Return the (X, Y) coordinate for the center point of the cell that contains the specified text.  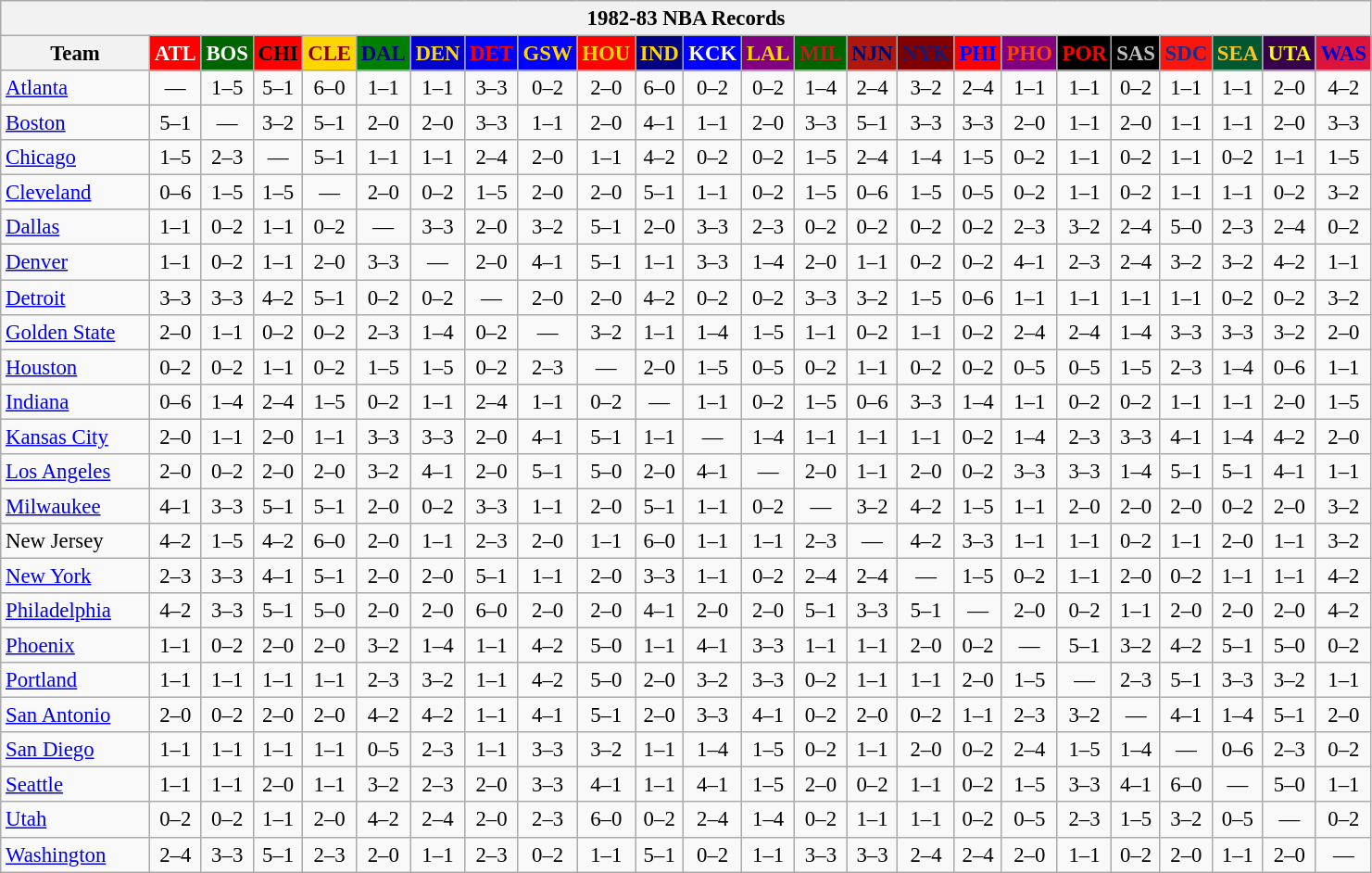
PHO (1029, 54)
Utah (76, 820)
1982-83 NBA Records (686, 19)
HOU (606, 54)
Chicago (76, 158)
Denver (76, 262)
Kansas City (76, 436)
Detroit (76, 297)
Team (76, 54)
ATL (175, 54)
SDC (1186, 54)
DEN (437, 54)
WAS (1343, 54)
SAS (1136, 54)
KCK (713, 54)
Portland (76, 680)
San Antonio (76, 715)
NYK (926, 54)
San Diego (76, 750)
Cleveland (76, 193)
New York (76, 576)
Philadelphia (76, 611)
MIL (821, 54)
CLE (330, 54)
Houston (76, 367)
UTA (1290, 54)
SEA (1238, 54)
Indiana (76, 401)
Phoenix (76, 646)
POR (1084, 54)
DAL (384, 54)
Washington (76, 854)
BOS (227, 54)
IND (660, 54)
PHI (978, 54)
CHI (278, 54)
Boston (76, 123)
LAL (767, 54)
Atlanta (76, 88)
Seattle (76, 785)
DET (491, 54)
GSW (548, 54)
Los Angeles (76, 472)
Milwaukee (76, 506)
New Jersey (76, 541)
Dallas (76, 227)
Golden State (76, 332)
NJN (873, 54)
